Pinpoint the cell where the given text exists, returning its (x, y) midpoint coordinate. 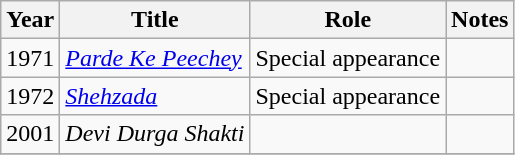
2001 (30, 134)
Shehzada (155, 96)
Devi Durga Shakti (155, 134)
Title (155, 20)
Role (348, 20)
1971 (30, 58)
Year (30, 20)
1972 (30, 96)
Parde Ke Peechey (155, 58)
Notes (480, 20)
